Identify which cell holds the provided text, then report its [x, y] central coordinate. 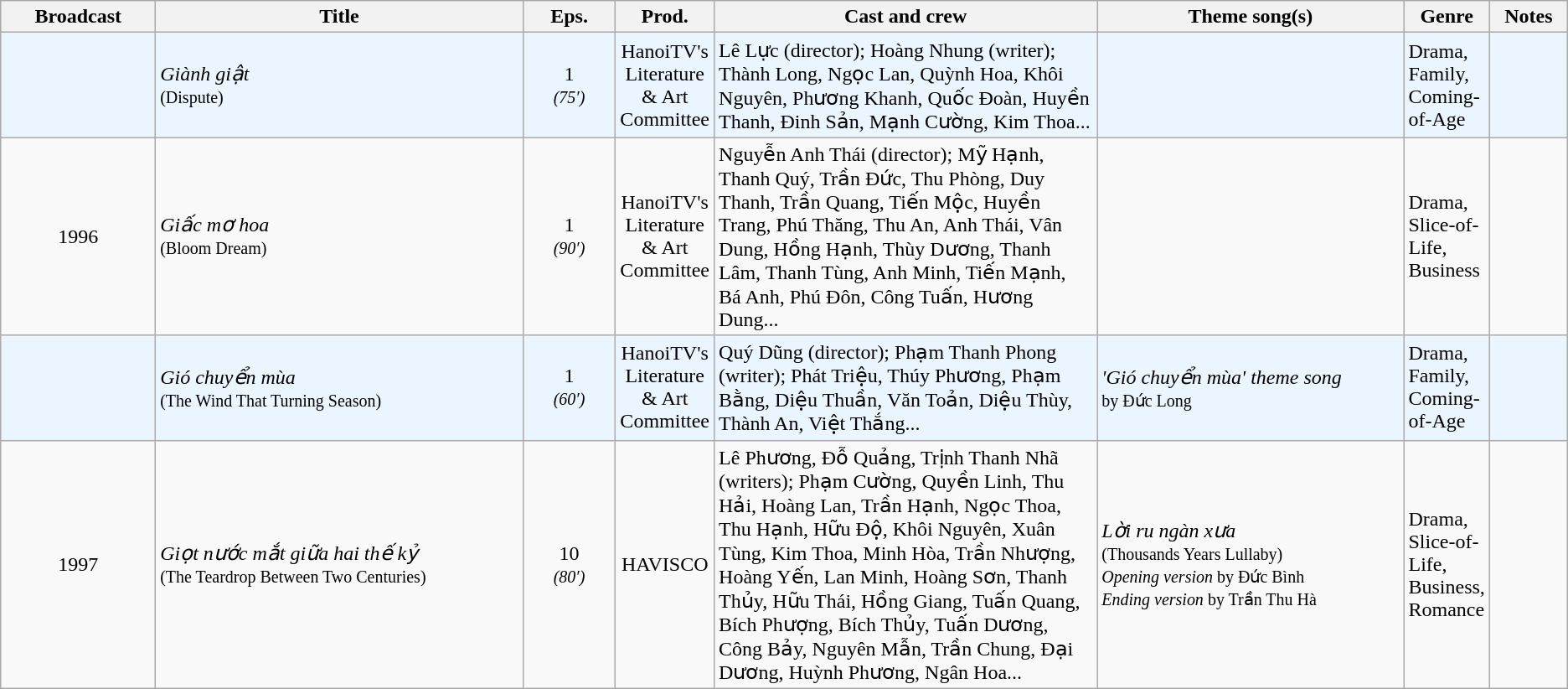
Giọt nước mắt giữa hai thế kỷ (The Teardrop Between Two Centuries) [340, 564]
1(90′) [570, 236]
Title [340, 17]
HAVISCO [665, 564]
Gió chuyển mùa (The Wind That Turning Season) [340, 387]
Broadcast [79, 17]
1996 [79, 236]
Giành giật (Dispute) [340, 85]
Lời ru ngàn xưa(Thousands Years Lullaby)Opening version by Đức BìnhEnding version by Trần Thu Hà [1251, 564]
Genre [1447, 17]
Cast and crew [906, 17]
1997 [79, 564]
Eps. [570, 17]
10(80′) [570, 564]
Prod. [665, 17]
Quý Dũng (director); Phạm Thanh Phong (writer); Phát Triệu, Thúy Phương, Phạm Bằng, Diệu Thuần, Văn Toản, Diệu Thùy, Thành An, Việt Thắng... [906, 387]
Theme song(s) [1251, 17]
'Gió chuyển mùa' theme songby Đức Long [1251, 387]
1(60′) [570, 387]
Notes [1528, 17]
Giấc mơ hoa (Bloom Dream) [340, 236]
Drama, Slice-of-Life, Business [1447, 236]
1(75′) [570, 85]
Drama, Slice-of-Life, Business, Romance [1447, 564]
